Detect which cell encompasses the target text, then output its (x, y) center coordinate. 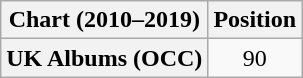
Chart (2010–2019) (104, 20)
Position (255, 20)
UK Albums (OCC) (104, 58)
90 (255, 58)
